Provide the (x, y) coordinate of the cell's center where the given text is located.  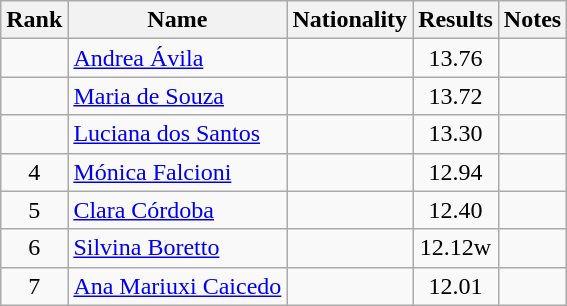
Rank (34, 20)
5 (34, 210)
13.72 (456, 96)
Andrea Ávila (178, 58)
Maria de Souza (178, 96)
Results (456, 20)
13.30 (456, 134)
Notes (532, 20)
12.01 (456, 286)
7 (34, 286)
Mónica Falcioni (178, 172)
12.12w (456, 248)
4 (34, 172)
12.40 (456, 210)
6 (34, 248)
Clara Córdoba (178, 210)
Nationality (350, 20)
Name (178, 20)
Ana Mariuxi Caicedo (178, 286)
13.76 (456, 58)
12.94 (456, 172)
Luciana dos Santos (178, 134)
Silvina Boretto (178, 248)
